Search for the cell housing the specified text and yield its [x, y] center coordinate. 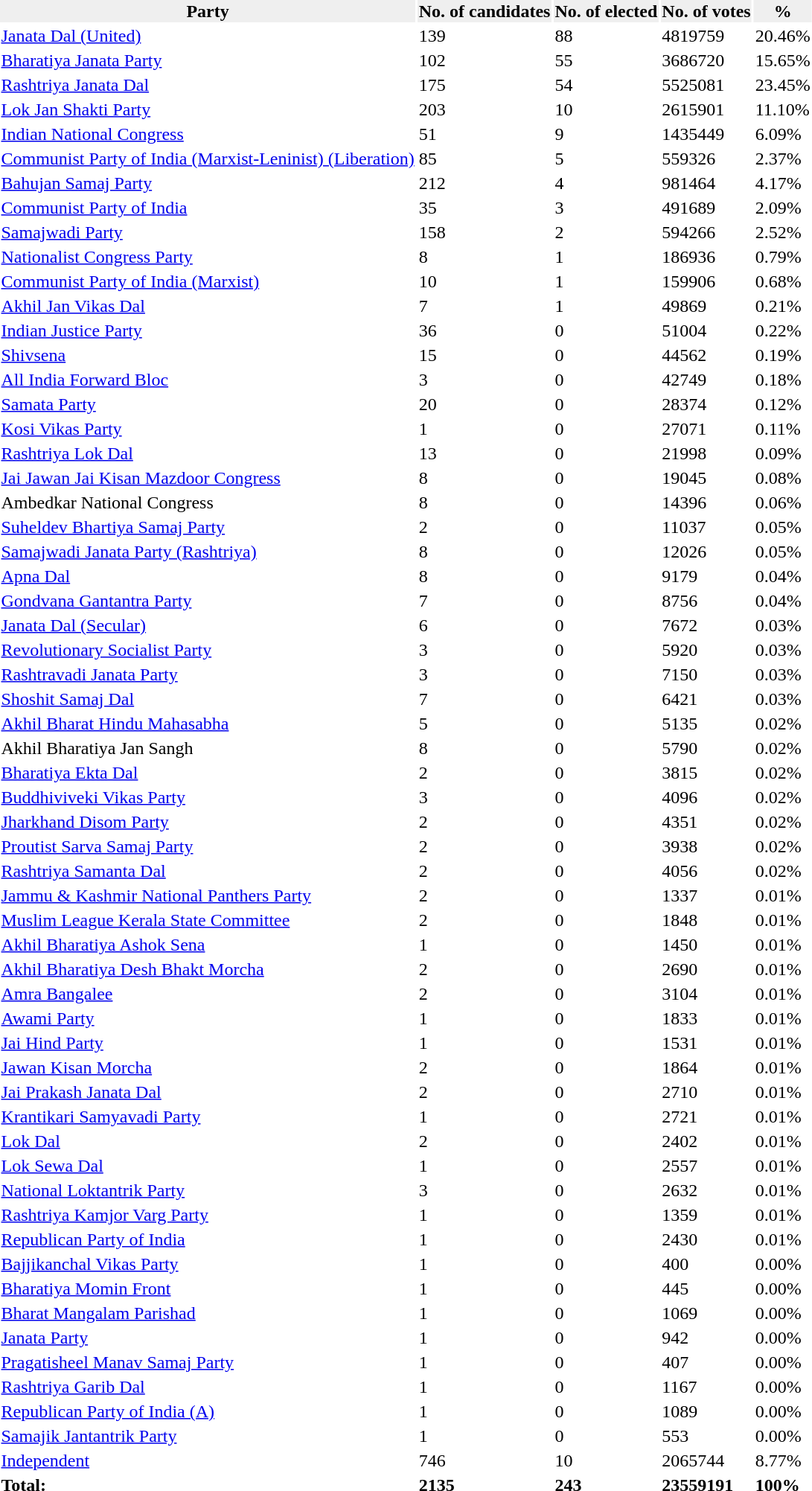
Jai Jawan Jai Kisan Mazdoor Congress [208, 478]
27071 [706, 429]
400 [706, 1264]
0.22% [783, 331]
Lok Dal [208, 1141]
981464 [706, 183]
1167 [706, 1387]
Jawan Kisan Morcha [208, 1067]
0.21% [783, 306]
Janata Dal (United) [208, 36]
85 [485, 159]
3938 [706, 846]
6 [485, 625]
No. of votes [706, 11]
2430 [706, 1239]
No. of elected [606, 11]
5525081 [706, 85]
491689 [706, 208]
1848 [706, 920]
1864 [706, 1067]
445 [706, 1289]
Lok Sewa Dal [208, 1166]
12026 [706, 552]
Lok Jan Shakti Party [208, 109]
0.68% [783, 281]
2615901 [706, 109]
1337 [706, 895]
Akhil Bharatiya Ashok Sena [208, 945]
1435449 [706, 134]
36 [485, 331]
Jharkhand Disom Party [208, 822]
Akhil Bharatiya Desh Bhakt Morcha [208, 969]
4819759 [706, 36]
14396 [706, 502]
Rashtriya Kamjor Varg Party [208, 1215]
11037 [706, 527]
Shoshit Samaj Dal [208, 699]
1833 [706, 1018]
51004 [706, 331]
1069 [706, 1313]
0.12% [783, 404]
Rashtriya Garib Dal [208, 1387]
0.19% [783, 355]
6.09% [783, 134]
7150 [706, 674]
20.46% [783, 36]
175 [485, 85]
28374 [706, 404]
3815 [706, 773]
2632 [706, 1190]
8.77% [783, 1460]
186936 [706, 257]
8756 [706, 601]
158 [485, 232]
Samajwadi Janata Party (Rashtriya) [208, 552]
Indian Justice Party [208, 331]
1089 [706, 1411]
No. of candidates [485, 11]
6421 [706, 699]
Buddhiviveki Vikas Party [208, 797]
Bahujan Samaj Party [208, 183]
Jai Prakash Janata Dal [208, 1092]
4056 [706, 871]
3686720 [706, 60]
559326 [706, 159]
9 [606, 134]
0.08% [783, 478]
Republican Party of India [208, 1239]
Communist Party of India (Marxist) [208, 281]
139 [485, 36]
Communist Party of India [208, 208]
Gondvana Gantantra Party [208, 601]
Muslim League Kerala State Committee [208, 920]
Party [208, 11]
42749 [706, 380]
Kosi Vikas Party [208, 429]
Rashtravadi Janata Party [208, 674]
594266 [706, 232]
Rashtriya Samanta Dal [208, 871]
Samajwadi Party [208, 232]
19045 [706, 478]
Bharat Mangalam Parishad [208, 1313]
2.09% [783, 208]
2690 [706, 969]
54 [606, 85]
2.52% [783, 232]
Rashtriya Lok Dal [208, 453]
553 [706, 1436]
15.65% [783, 60]
0.09% [783, 453]
Krantikari Samyavadi Party [208, 1117]
Revolutionary Socialist Party [208, 650]
0.18% [783, 380]
Jammu & Kashmir National Panthers Party [208, 895]
212 [485, 183]
35 [485, 208]
Bharatiya Momin Front [208, 1289]
7672 [706, 625]
102 [485, 60]
4 [606, 183]
51 [485, 134]
23.45% [783, 85]
Suheldev Bhartiya Samaj Party [208, 527]
Bharatiya Ekta Dal [208, 773]
Indian National Congress [208, 134]
Janata Party [208, 1338]
1450 [706, 945]
Jai Hind Party [208, 1043]
Awami Party [208, 1018]
Apna Dal [208, 576]
Republican Party of India (A) [208, 1411]
2402 [706, 1141]
49869 [706, 306]
2721 [706, 1117]
159906 [706, 281]
Rashtriya Janata Dal [208, 85]
3104 [706, 994]
5135 [706, 724]
Shivsena [208, 355]
0.06% [783, 502]
Janata Dal (Secular) [208, 625]
0.11% [783, 429]
11.10% [783, 109]
15 [485, 355]
Samajik Jantantrik Party [208, 1436]
203 [485, 109]
All India Forward Bloc [208, 380]
0.79% [783, 257]
746 [485, 1460]
Samata Party [208, 404]
2557 [706, 1166]
2065744 [706, 1460]
% [783, 11]
44562 [706, 355]
20 [485, 404]
88 [606, 36]
2.37% [783, 159]
Bajjikanchal Vikas Party [208, 1264]
4351 [706, 822]
4.17% [783, 183]
Akhil Bharatiya Jan Sangh [208, 748]
21998 [706, 453]
55 [606, 60]
1531 [706, 1043]
942 [706, 1338]
National Loktantrik Party [208, 1190]
Nationalist Congress Party [208, 257]
1359 [706, 1215]
Bharatiya Janata Party [208, 60]
Akhil Jan Vikas Dal [208, 306]
Independent [208, 1460]
Proutist Sarva Samaj Party [208, 846]
Amra Bangalee [208, 994]
4096 [706, 797]
5920 [706, 650]
407 [706, 1362]
Pragatisheel Manav Samaj Party [208, 1362]
Communist Party of India (Marxist-Leninist) (Liberation) [208, 159]
13 [485, 453]
2710 [706, 1092]
Akhil Bharat Hindu Mahasabha [208, 724]
9179 [706, 576]
5790 [706, 748]
Ambedkar National Congress [208, 502]
